Search for the cell housing the specified text and yield its (x, y) center coordinate. 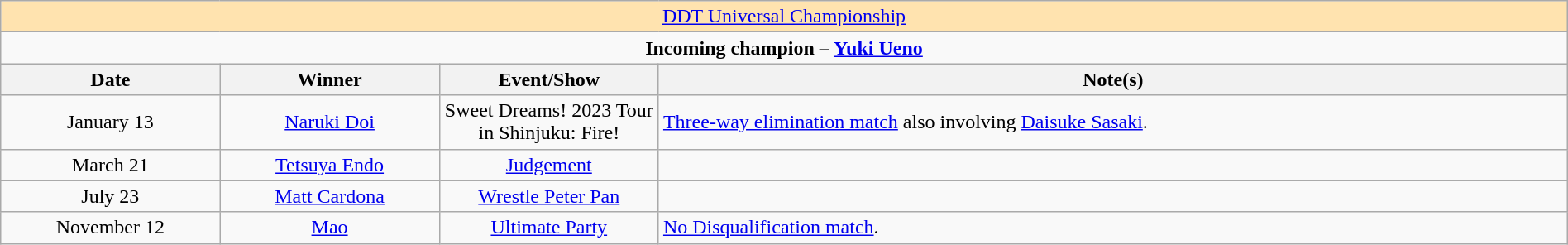
Judgement (549, 165)
November 12 (111, 228)
Event/Show (549, 79)
March 21 (111, 165)
Sweet Dreams! 2023 Tour in Shinjuku: Fire! (549, 122)
Tetsuya Endo (329, 165)
Ultimate Party (549, 228)
Matt Cardona (329, 196)
DDT Universal Championship (784, 17)
Three-way elimination match also involving Daisuke Sasaki. (1113, 122)
Naruki Doi (329, 122)
Date (111, 79)
Note(s) (1113, 79)
Winner (329, 79)
Mao (329, 228)
Incoming champion – Yuki Ueno (784, 48)
January 13 (111, 122)
July 23 (111, 196)
No Disqualification match. (1113, 228)
Wrestle Peter Pan (549, 196)
